Locate the cell with the specified text and output its [x, y] center coordinate. 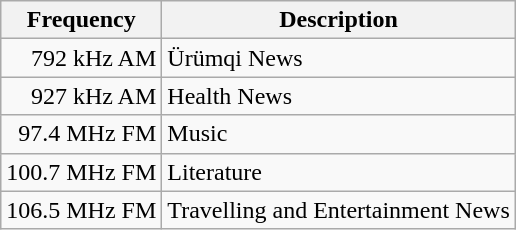
927 kHz AM [82, 96]
106.5 MHz FM [82, 210]
Travelling and Entertainment News [338, 210]
Description [338, 20]
Health News [338, 96]
Frequency [82, 20]
100.7 MHz FM [82, 172]
792 kHz AM [82, 58]
Ürümqi News [338, 58]
Literature [338, 172]
Music [338, 134]
97.4 MHz FM [82, 134]
